Return [X, Y] of the center of cell containing provided text 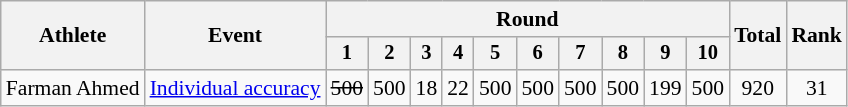
2 [390, 54]
Athlete [73, 36]
Total [758, 36]
6 [538, 54]
4 [458, 54]
10 [708, 54]
3 [427, 54]
9 [666, 54]
199 [666, 88]
31 [816, 88]
920 [758, 88]
Farman Ahmed [73, 88]
Event [236, 36]
Round [528, 19]
8 [624, 54]
18 [427, 88]
22 [458, 88]
7 [580, 54]
Individual accuracy [236, 88]
5 [496, 54]
1 [348, 54]
Rank [816, 36]
